Detect which cell encompasses the target text, then output its (x, y) center coordinate. 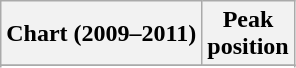
Chart (2009–2011) (102, 34)
Peakposition (248, 34)
